Provide the (x, y) coordinate of the cell's center where the given text is located.  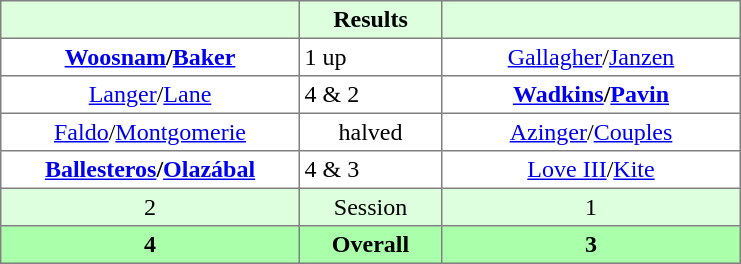
Gallagher/Janzen (591, 57)
Results (370, 20)
Wadkins/Pavin (591, 95)
3 (591, 245)
2 (150, 207)
Faldo/Montgomerie (150, 132)
1 (591, 207)
Ballesteros/Olazábal (150, 170)
Azinger/Couples (591, 132)
Langer/Lane (150, 95)
Love III/Kite (591, 170)
Session (370, 207)
4 & 3 (370, 170)
halved (370, 132)
1 up (370, 57)
4 & 2 (370, 95)
Overall (370, 245)
Woosnam/Baker (150, 57)
4 (150, 245)
